Determine the [x, y] coordinate at the center of the cell enclosing the given text.  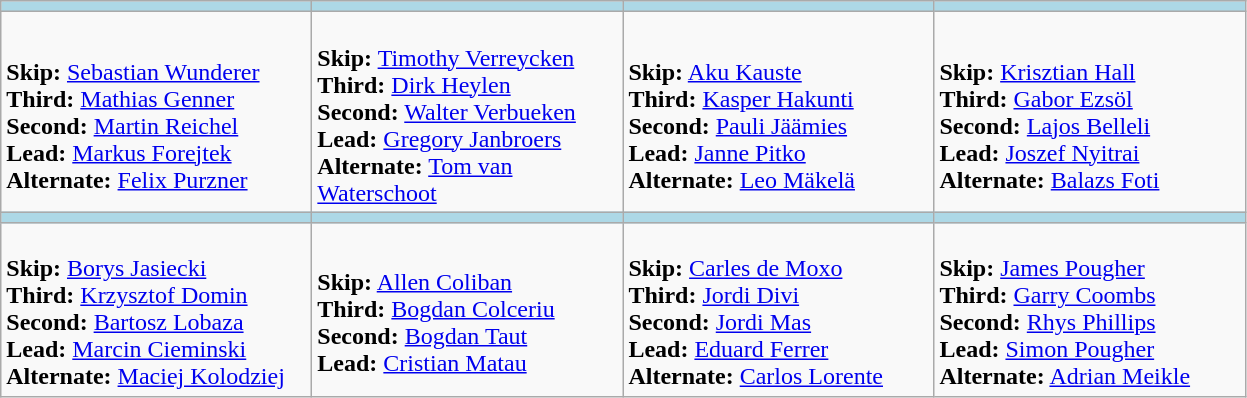
Skip: Borys Jasiecki Third: Krzysztof Domin Second: Bartosz Lobaza Lead: Marcin Cieminski Alternate: Maciej Kolodziej [156, 310]
Skip: Krisztian Hall Third: Gabor Ezsöl Second: Lajos Belleli Lead: Joszef Nyitrai Alternate: Balazs Foti [1090, 112]
Skip: Aku Kauste Third: Kasper Hakunti Second: Pauli Jäämies Lead: Janne Pitko Alternate: Leo Mäkelä [778, 112]
Skip: Carles de Moxo Third: Jordi Divi Second: Jordi Mas Lead: Eduard Ferrer Alternate: Carlos Lorente [778, 310]
Skip: Sebastian Wunderer Third: Mathias Genner Second: Martin Reichel Lead: Markus Forejtek Alternate: Felix Purzner [156, 112]
Skip: Timothy Verreycken Third: Dirk Heylen Second: Walter Verbueken Lead: Gregory Janbroers Alternate: Tom van Waterschoot [468, 112]
Skip: Allen Coliban Third: Bogdan Colceriu Second: Bogdan Taut Lead: Cristian Matau [468, 310]
Skip: James Pougher Third: Garry Coombs Second: Rhys Phillips Lead: Simon Pougher Alternate: Adrian Meikle [1090, 310]
